Determine the [X, Y] coordinate at the center of the cell enclosing the given text.  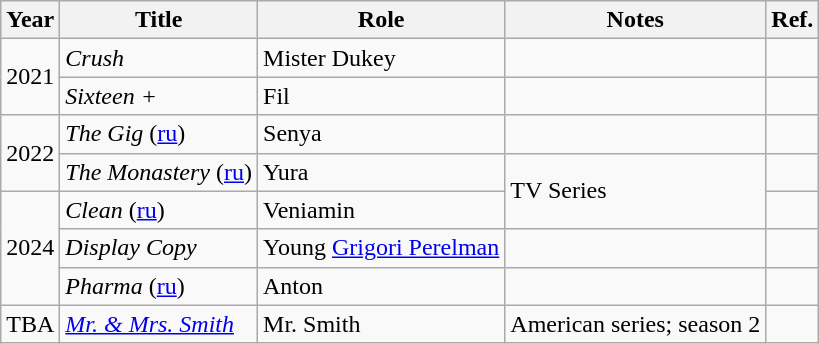
TV Series [636, 191]
Young Grigori Perelman [382, 248]
Display Copy [159, 248]
Yura [382, 172]
Mr. & Mrs. Smith [159, 324]
Pharma (ru) [159, 286]
Title [159, 20]
The Monastery (ru) [159, 172]
Role [382, 20]
Veniamin [382, 210]
American series; season 2 [636, 324]
Year [30, 20]
Anton [382, 286]
Mr. Smith [382, 324]
Mister Dukey [382, 58]
Sixteen + [159, 96]
TBA [30, 324]
Ref. [792, 20]
2021 [30, 77]
Senya [382, 134]
2024 [30, 248]
Notes [636, 20]
The Gig (ru) [159, 134]
Fil [382, 96]
2022 [30, 153]
Clean (ru) [159, 210]
Crush [159, 58]
